Output the [x, y] coordinate of the center of the cell containing the given text.  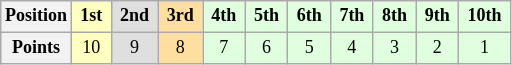
8 [180, 48]
6 [266, 48]
9 [134, 48]
4th [224, 16]
9th [438, 16]
7th [352, 16]
2nd [134, 16]
5 [310, 48]
3 [394, 48]
5th [266, 16]
4 [352, 48]
2 [438, 48]
1 [485, 48]
Position [36, 16]
7 [224, 48]
Points [36, 48]
3rd [180, 16]
10 [91, 48]
10th [485, 16]
8th [394, 16]
6th [310, 16]
1st [91, 16]
